From the cell containing the given text, extract its center point as [x, y] coordinate. 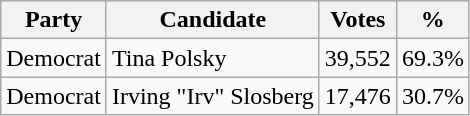
Candidate [212, 20]
39,552 [358, 58]
Party [54, 20]
17,476 [358, 96]
Tina Polsky [212, 58]
Votes [358, 20]
30.7% [432, 96]
% [432, 20]
Irving "Irv" Slosberg [212, 96]
69.3% [432, 58]
